Return the [x, y] coordinate for the center point of the cell that contains the specified text.  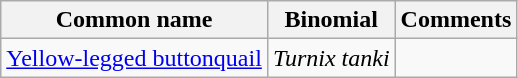
Comments [456, 20]
Common name [134, 20]
Yellow-legged buttonquail [134, 58]
Binomial [331, 20]
Turnix tanki [331, 58]
